Find where the given text appears and provide that cell's center as [x, y] coordinate. 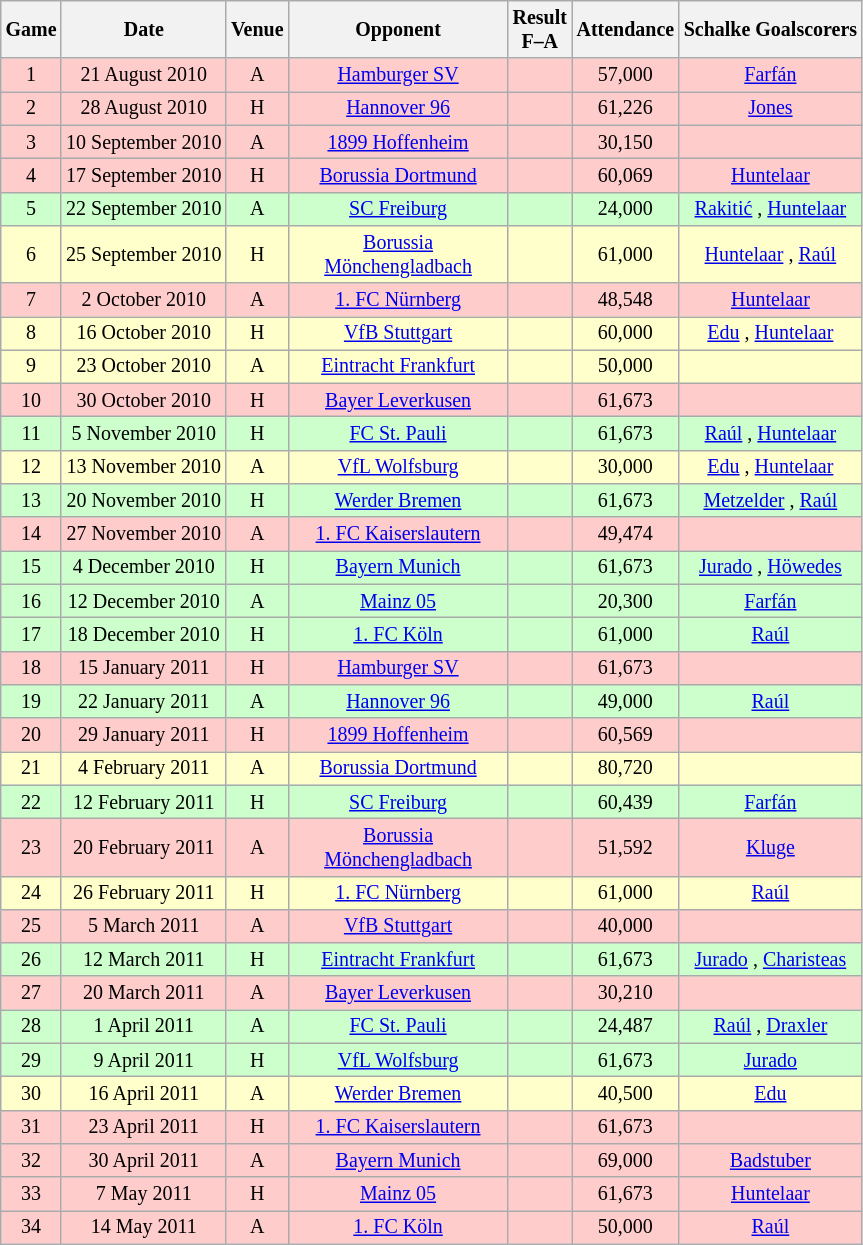
24,000 [626, 208]
24 [32, 892]
Rakitić , Huntelaar [770, 208]
26 [32, 960]
16 October 2010 [144, 334]
7 May 2011 [144, 1194]
ResultF–A [540, 30]
7 [32, 300]
2 [32, 108]
69,000 [626, 1160]
61,226 [626, 108]
26 February 2011 [144, 892]
31 [32, 1128]
Kluge [770, 848]
30 April 2011 [144, 1160]
30 October 2010 [144, 400]
4 February 2011 [144, 768]
40,000 [626, 926]
10 [32, 400]
Badstuber [770, 1160]
Opponent [398, 30]
23 [32, 848]
9 [32, 366]
12 March 2011 [144, 960]
4 [32, 176]
Jurado , Charisteas [770, 960]
49,000 [626, 702]
49,474 [626, 534]
30,000 [626, 468]
25 [32, 926]
Jones [770, 108]
15 January 2011 [144, 668]
23 October 2010 [144, 366]
Raúl , Huntelaar [770, 434]
27 [32, 994]
21 [32, 768]
Edu [770, 1094]
33 [32, 1194]
Attendance [626, 30]
20 [32, 734]
1 [32, 76]
13 [32, 500]
60,069 [626, 176]
20 March 2011 [144, 994]
12 February 2011 [144, 802]
3 [32, 142]
20 February 2011 [144, 848]
30 [32, 1094]
11 [32, 434]
16 April 2011 [144, 1094]
Metzelder , Raúl [770, 500]
60,439 [626, 802]
1 April 2011 [144, 1026]
5 November 2010 [144, 434]
4 December 2010 [144, 568]
14 [32, 534]
Jurado [770, 1060]
13 November 2010 [144, 468]
Raúl , Draxler [770, 1026]
16 [32, 602]
12 December 2010 [144, 602]
Date [144, 30]
40,500 [626, 1094]
27 November 2010 [144, 534]
80,720 [626, 768]
28 August 2010 [144, 108]
Venue [257, 30]
17 September 2010 [144, 176]
5 March 2011 [144, 926]
20 November 2010 [144, 500]
Game [32, 30]
28 [32, 1026]
29 [32, 1060]
23 April 2011 [144, 1128]
14 May 2011 [144, 1228]
6 [32, 254]
22 [32, 802]
60,569 [626, 734]
5 [32, 208]
15 [32, 568]
Huntelaar , Raúl [770, 254]
22 September 2010 [144, 208]
48,548 [626, 300]
22 January 2011 [144, 702]
8 [32, 334]
20,300 [626, 602]
21 August 2010 [144, 76]
9 April 2011 [144, 1060]
32 [32, 1160]
12 [32, 468]
25 September 2010 [144, 254]
18 [32, 668]
24,487 [626, 1026]
34 [32, 1228]
Schalke Goalscorers [770, 30]
19 [32, 702]
Jurado , Höwedes [770, 568]
30,150 [626, 142]
57,000 [626, 76]
51,592 [626, 848]
10 September 2010 [144, 142]
29 January 2011 [144, 734]
18 December 2010 [144, 634]
60,000 [626, 334]
30,210 [626, 994]
17 [32, 634]
2 October 2010 [144, 300]
